Pinpoint the cell where the given text exists, returning its (x, y) midpoint coordinate. 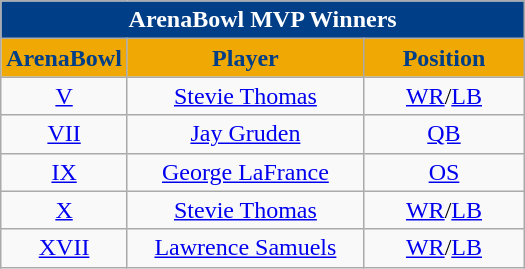
ArenaBowl (64, 58)
XVII (64, 248)
V (64, 96)
X (64, 210)
Player (245, 58)
ArenaBowl MVP Winners (263, 20)
IX (64, 172)
Position (444, 58)
Jay Gruden (245, 134)
VII (64, 134)
QB (444, 134)
George LaFrance (245, 172)
Lawrence Samuels (245, 248)
OS (444, 172)
